From the cell containing the given text, extract its center point as (x, y) coordinate. 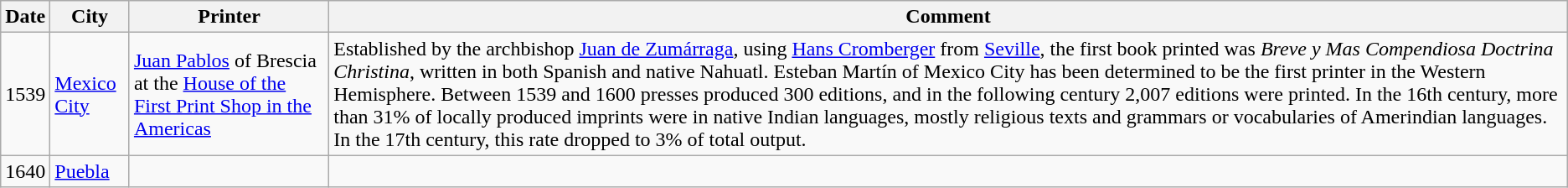
Date (25, 17)
Mexico City (90, 94)
1539 (25, 94)
1640 (25, 171)
Puebla (90, 171)
Printer (229, 17)
City (90, 17)
Comment (948, 17)
Juan Pablos of Brescia at the House of the First Print Shop in the Americas (229, 94)
